Locate the cell with the specified text and output its (X, Y) center coordinate. 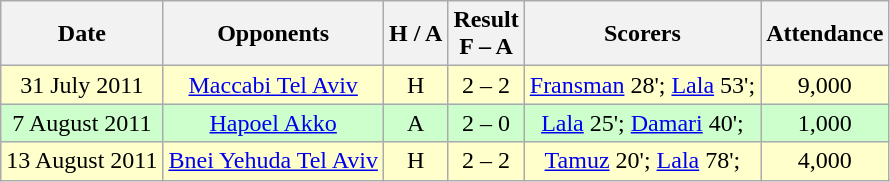
4,000 (825, 161)
Scorers (642, 34)
Date (82, 34)
Maccabi Tel Aviv (273, 85)
Opponents (273, 34)
Attendance (825, 34)
2 – 0 (486, 123)
31 July 2011 (82, 85)
Lala 25'; Damari 40'; (642, 123)
A (415, 123)
H / A (415, 34)
13 August 2011 (82, 161)
Hapoel Akko (273, 123)
ResultF – A (486, 34)
1,000 (825, 123)
Tamuz 20'; Lala 78'; (642, 161)
9,000 (825, 85)
7 August 2011 (82, 123)
Fransman 28'; Lala 53'; (642, 85)
Bnei Yehuda Tel Aviv (273, 161)
